Capture the cell that displays the provided text and extract its (X, Y) central coordinate. 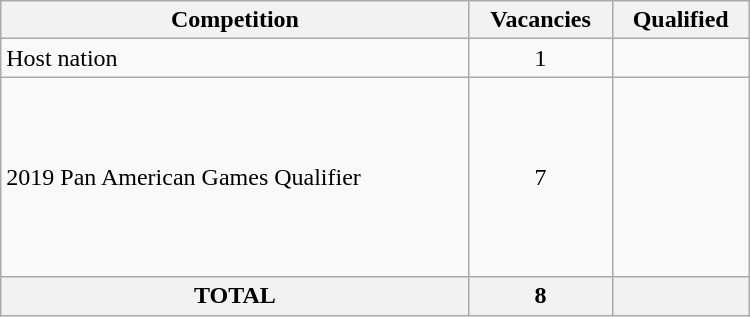
7 (540, 177)
TOTAL (235, 296)
1 (540, 58)
2019 Pan American Games Qualifier (235, 177)
Vacancies (540, 20)
Qualified (680, 20)
Host nation (235, 58)
Competition (235, 20)
8 (540, 296)
